Search for the cell housing the specified text and yield its (x, y) center coordinate. 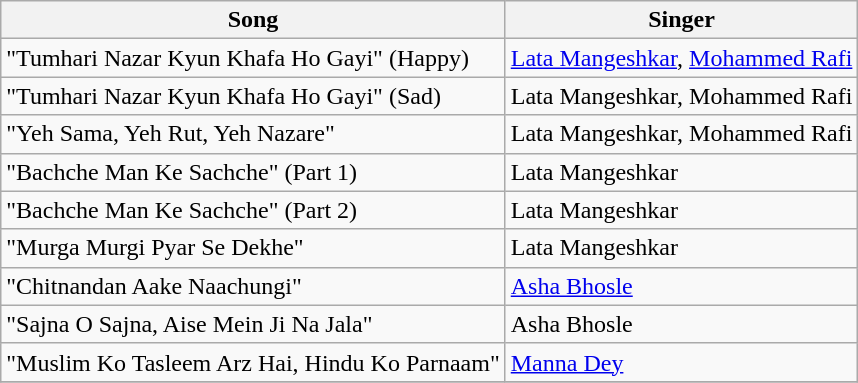
"Yeh Sama, Yeh Rut, Yeh Nazare" (253, 134)
Song (253, 20)
"Bachche Man Ke Sachche" (Part 1) (253, 172)
"Muslim Ko Tasleem Arz Hai, Hindu Ko Parnaam" (253, 362)
"Tumhari Nazar Kyun Khafa Ho Gayi" (Sad) (253, 96)
"Sajna O Sajna, Aise Mein Ji Na Jala" (253, 324)
"Tumhari Nazar Kyun Khafa Ho Gayi" (Happy) (253, 58)
"Murga Murgi Pyar Se Dekhe" (253, 248)
Manna Dey (682, 362)
Singer (682, 20)
"Chitnandan Aake Naachungi" (253, 286)
"Bachche Man Ke Sachche" (Part 2) (253, 210)
